Detect which cell encompasses the target text, then output its [x, y] center coordinate. 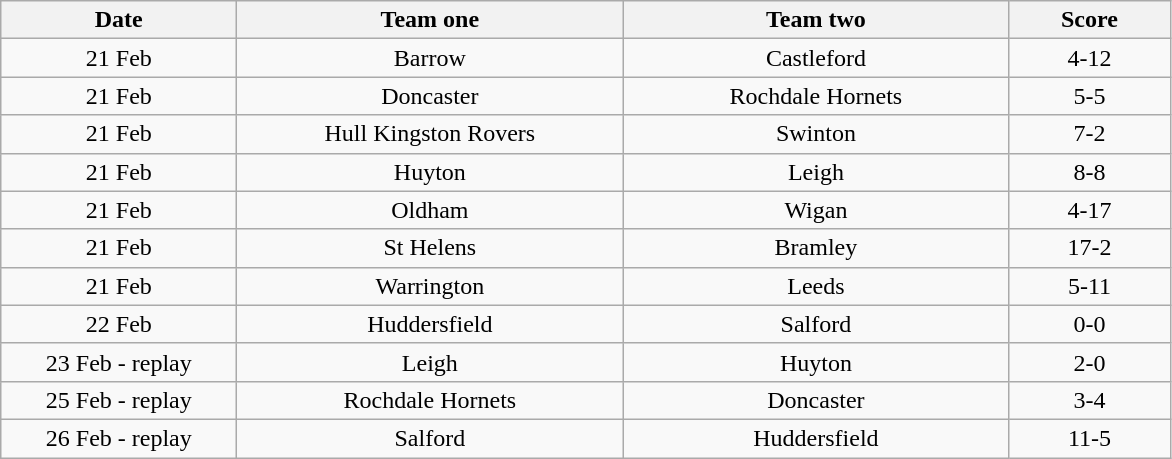
Wigan [816, 210]
23 Feb - replay [119, 362]
7-2 [1090, 134]
Warrington [430, 286]
Barrow [430, 58]
Team two [816, 20]
2-0 [1090, 362]
Date [119, 20]
Castleford [816, 58]
St Helens [430, 248]
Oldham [430, 210]
5-5 [1090, 96]
25 Feb - replay [119, 400]
Hull Kingston Rovers [430, 134]
8-8 [1090, 172]
3-4 [1090, 400]
26 Feb - replay [119, 438]
Score [1090, 20]
Bramley [816, 248]
0-0 [1090, 324]
22 Feb [119, 324]
11-5 [1090, 438]
Team one [430, 20]
5-11 [1090, 286]
Swinton [816, 134]
Leeds [816, 286]
4-17 [1090, 210]
17-2 [1090, 248]
4-12 [1090, 58]
